Identify which cell holds the provided text, then report its [x, y] central coordinate. 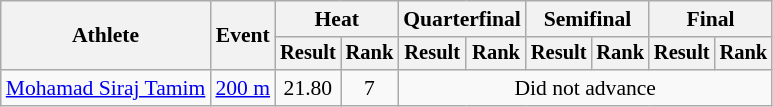
7 [370, 88]
Semifinal [588, 19]
Quarterfinal [462, 19]
Did not advance [585, 88]
Event [242, 36]
Athlete [106, 36]
Heat [336, 19]
Mohamad Siraj Tamim [106, 88]
200 m [242, 88]
Final [710, 19]
21.80 [308, 88]
